Find where the given text appears and provide that cell's center as (x, y) coordinate. 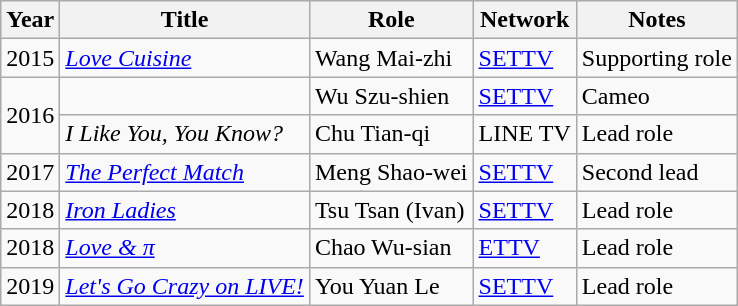
Supporting role (656, 58)
Chao Wu-sian (391, 248)
2016 (30, 115)
Tsu Tsan (Ivan) (391, 210)
You Yuan Le (391, 286)
Iron Ladies (185, 210)
Love & π (185, 248)
Notes (656, 20)
Love Cuisine (185, 58)
Cameo (656, 96)
Wu Szu-shien (391, 96)
Title (185, 20)
The Perfect Match (185, 172)
LINE TV (524, 134)
Year (30, 20)
Meng Shao-wei (391, 172)
Wang Mai-zhi (391, 58)
ETTV (524, 248)
Chu Tian-qi (391, 134)
Second lead (656, 172)
Network (524, 20)
2017 (30, 172)
2015 (30, 58)
Role (391, 20)
I Like You, You Know? (185, 134)
2019 (30, 286)
Let's Go Crazy on LIVE! (185, 286)
